Provide the (x, y) coordinate of the cell's center where the given text is located.  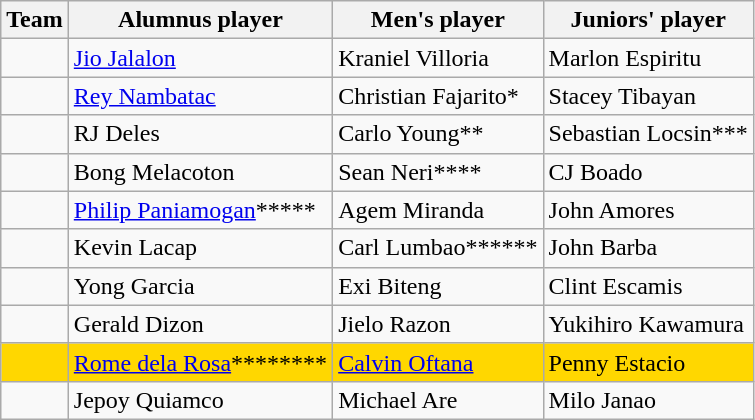
Sean Neri**** (438, 172)
Carl Lumbao****** (438, 248)
RJ Deles (200, 134)
Kevin Lacap (200, 248)
Penny Estacio (648, 362)
Philip Paniamogan***** (200, 210)
Carlo Young** (438, 134)
Kraniel Villoria (438, 58)
Jepoy Quiamco (200, 400)
Christian Fajarito* (438, 96)
John Amores (648, 210)
Sebastian Locsin*** (648, 134)
Calvin Oftana (438, 362)
Juniors' player (648, 20)
Alumnus player (200, 20)
Yukihiro Kawamura (648, 324)
Bong Melacoton (200, 172)
Milo Janao (648, 400)
Exi Biteng (438, 286)
Marlon Espiritu (648, 58)
Michael Are (438, 400)
Jielo Razon (438, 324)
Rey Nambatac (200, 96)
Clint Escamis (648, 286)
Jio Jalalon (200, 58)
Agem Miranda (438, 210)
Men's player (438, 20)
Rome dela Rosa******** (200, 362)
Yong Garcia (200, 286)
Team (35, 20)
CJ Boado (648, 172)
Stacey Tibayan (648, 96)
Gerald Dizon (200, 324)
John Barba (648, 248)
